Output the (x, y) coordinate of the center of the cell containing the given text.  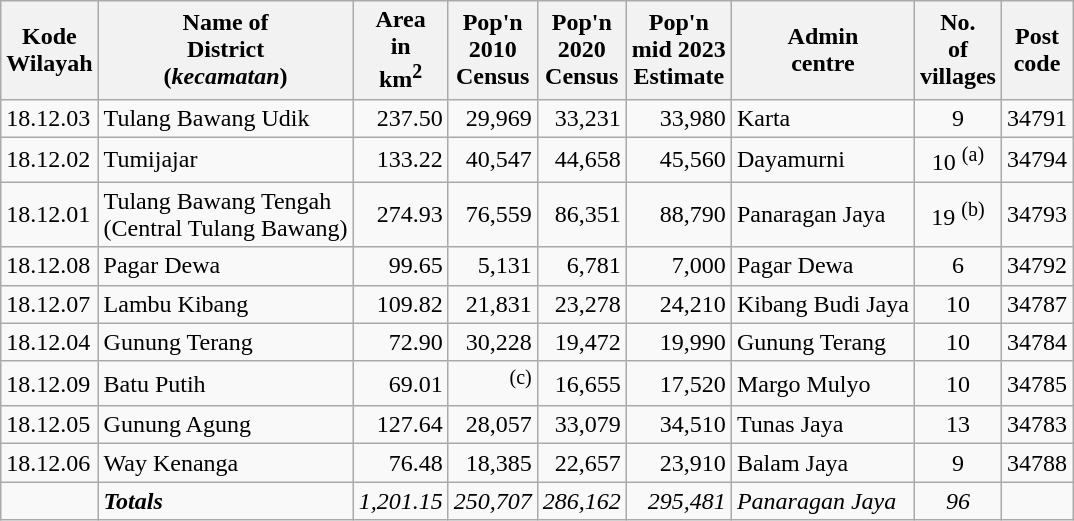
76.48 (400, 463)
96 (958, 501)
Pop'n 2010Census (492, 50)
Pop'n 2020Census (582, 50)
29,969 (492, 118)
No.ofvillages (958, 50)
33,980 (678, 118)
18.12.07 (50, 304)
Balam Jaya (822, 463)
34,510 (678, 425)
18.12.09 (50, 384)
250,707 (492, 501)
237.50 (400, 118)
23,910 (678, 463)
Dayamurni (822, 160)
(c) (492, 384)
Totals (226, 501)
Way Kenanga (226, 463)
19 (b) (958, 214)
13 (958, 425)
21,831 (492, 304)
1,201.15 (400, 501)
18.12.08 (50, 266)
23,278 (582, 304)
274.93 (400, 214)
127.64 (400, 425)
18.12.02 (50, 160)
Name ofDistrict(kecamatan) (226, 50)
5,131 (492, 266)
Kode Wilayah (50, 50)
34791 (1036, 118)
Lambu Kibang (226, 304)
Margo Mulyo (822, 384)
33,079 (582, 425)
6 (958, 266)
133.22 (400, 160)
Areainkm2 (400, 50)
40,547 (492, 160)
Kibang Budi Jaya (822, 304)
Gunung Agung (226, 425)
18.12.01 (50, 214)
Tumijajar (226, 160)
6,781 (582, 266)
44,658 (582, 160)
286,162 (582, 501)
72.90 (400, 342)
34785 (1036, 384)
10 (a) (958, 160)
34794 (1036, 160)
Tulang Bawang Tengah (Central Tulang Bawang) (226, 214)
18,385 (492, 463)
34792 (1036, 266)
Karta (822, 118)
34787 (1036, 304)
34783 (1036, 425)
34793 (1036, 214)
19,472 (582, 342)
34788 (1036, 463)
34784 (1036, 342)
88,790 (678, 214)
99.65 (400, 266)
18.12.05 (50, 425)
19,990 (678, 342)
18.12.06 (50, 463)
28,057 (492, 425)
18.12.03 (50, 118)
86,351 (582, 214)
45,560 (678, 160)
18.12.04 (50, 342)
16,655 (582, 384)
Batu Putih (226, 384)
30,228 (492, 342)
24,210 (678, 304)
Admincentre (822, 50)
295,481 (678, 501)
Tunas Jaya (822, 425)
Postcode (1036, 50)
Pop'n mid 2023Estimate (678, 50)
69.01 (400, 384)
109.82 (400, 304)
Tulang Bawang Udik (226, 118)
76,559 (492, 214)
17,520 (678, 384)
22,657 (582, 463)
33,231 (582, 118)
7,000 (678, 266)
